Return [X, Y] of the center of cell containing provided text 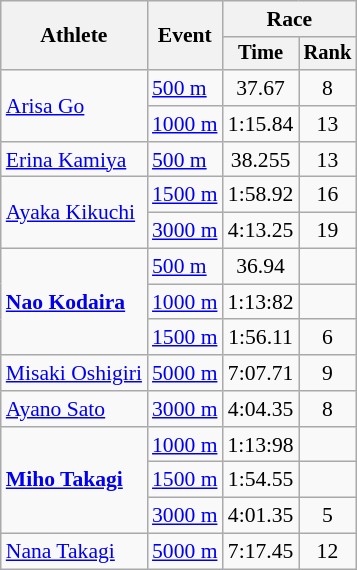
4:13.25 [260, 231]
Nao Kodaira [74, 302]
37.67 [260, 88]
Miho Takagi [74, 480]
5 [328, 516]
1:54.55 [260, 480]
6 [328, 338]
Erina Kamiya [74, 160]
7:17.45 [260, 552]
1:13:82 [260, 302]
1:58.92 [260, 195]
12 [328, 552]
Race [289, 19]
36.94 [260, 267]
4:04.35 [260, 409]
Nana Takagi [74, 552]
4:01.35 [260, 516]
9 [328, 373]
Time [260, 54]
1:56.11 [260, 338]
38.255 [260, 160]
Athlete [74, 36]
Ayano Sato [74, 409]
Rank [328, 54]
Event [184, 36]
7:07.71 [260, 373]
19 [328, 231]
1:15.84 [260, 124]
Ayaka Kikuchi [74, 212]
16 [328, 195]
Arisa Go [74, 106]
Misaki Oshigiri [74, 373]
1:13:98 [260, 445]
